Return the (x, y) coordinate for the center point of the cell that contains the specified text.  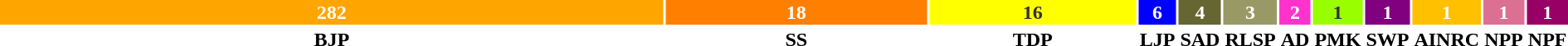
16 (1032, 12)
2 (1295, 12)
6 (1157, 12)
4 (1200, 12)
18 (796, 12)
282 (332, 12)
3 (1250, 12)
